Determine the (X, Y) coordinate at the center of the cell enclosing the given text.  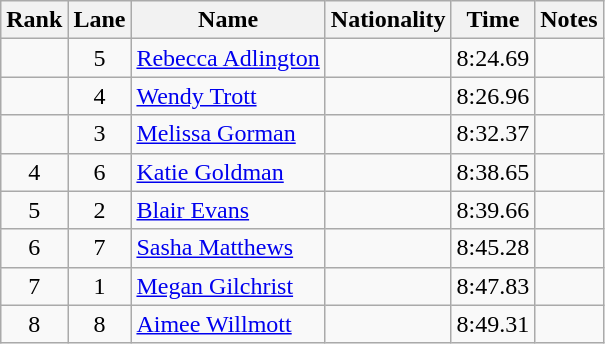
Nationality (388, 20)
Megan Gilchrist (228, 286)
Lane (100, 20)
3 (100, 134)
Notes (569, 20)
1 (100, 286)
Time (493, 20)
8:47.83 (493, 286)
8:49.31 (493, 324)
8:26.96 (493, 96)
Name (228, 20)
8:32.37 (493, 134)
Aimee Willmott (228, 324)
2 (100, 210)
8:45.28 (493, 248)
8:39.66 (493, 210)
Wendy Trott (228, 96)
8:38.65 (493, 172)
8:24.69 (493, 58)
Rebecca Adlington (228, 58)
Katie Goldman (228, 172)
Rank (34, 20)
Sasha Matthews (228, 248)
Blair Evans (228, 210)
Melissa Gorman (228, 134)
